For the text-containing cell, return its midpoint in [x, y] coordinate format. 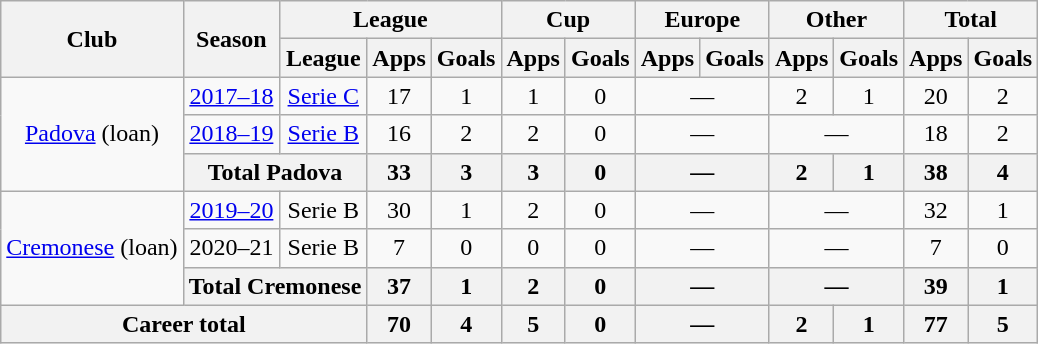
32 [936, 210]
38 [936, 172]
20 [936, 96]
39 [936, 286]
Serie C [324, 96]
2019–20 [232, 210]
Europe [702, 20]
Club [92, 39]
Season [232, 39]
Total Padova [275, 172]
2018–19 [232, 134]
33 [399, 172]
37 [399, 286]
70 [399, 324]
Padova (loan) [92, 134]
Other [836, 20]
Total [971, 20]
Cremonese (loan) [92, 248]
Total Cremonese [275, 286]
30 [399, 210]
17 [399, 96]
Cup [568, 20]
16 [399, 134]
Career total [184, 324]
77 [936, 324]
18 [936, 134]
2017–18 [232, 96]
2020–21 [232, 248]
